Detect which cell encompasses the target text, then output its [x, y] center coordinate. 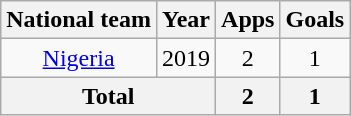
Nigeria [79, 58]
National team [79, 20]
Apps [248, 20]
Goals [315, 20]
Total [108, 96]
Year [186, 20]
2019 [186, 58]
